Capture the cell that displays the provided text and extract its [x, y] central coordinate. 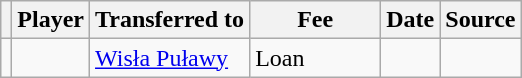
Wisła Puławy [170, 58]
Fee [316, 20]
Transferred to [170, 20]
Loan [316, 58]
Player [51, 20]
Source [480, 20]
Date [410, 20]
